Find where the given text appears and provide that cell's center as [X, Y] coordinate. 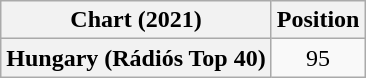
Chart (2021) [136, 20]
Hungary (Rádiós Top 40) [136, 58]
95 [318, 58]
Position [318, 20]
